From the cell containing the given text, extract its center point as (X, Y) coordinate. 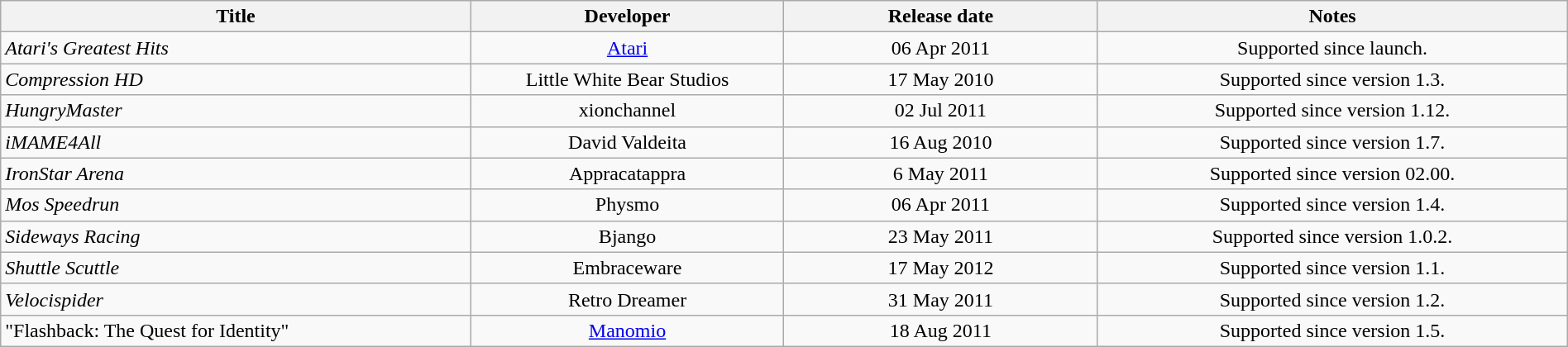
Supported since version 1.4. (1332, 205)
HungryMaster (236, 111)
Atari's Greatest Hits (236, 48)
Supported since version 1.5. (1332, 330)
Supported since version 02.00. (1332, 173)
Shuttle Scuttle (236, 268)
Compression HD (236, 79)
Little White Bear Studios (627, 79)
IronStar Arena (236, 173)
Embraceware (627, 268)
Supported since version 1.1. (1332, 268)
David Valdeita (627, 142)
Supported since version 1.3. (1332, 79)
Retro Dreamer (627, 299)
Appracatappra (627, 173)
Notes (1332, 17)
Supported since launch. (1332, 48)
"Flashback: The Quest for Identity" (236, 330)
Supported since version 1.0.2. (1332, 236)
02 Jul 2011 (941, 111)
Supported since version 1.12. (1332, 111)
Supported since version 1.7. (1332, 142)
Velocispider (236, 299)
Physmo (627, 205)
Mos Speedrun (236, 205)
Sideways Racing (236, 236)
xionchannel (627, 111)
23 May 2011 (941, 236)
Title (236, 17)
17 May 2010 (941, 79)
Manomio (627, 330)
17 May 2012 (941, 268)
6 May 2011 (941, 173)
Atari (627, 48)
Supported since version 1.2. (1332, 299)
Developer (627, 17)
18 Aug 2011 (941, 330)
Bjango (627, 236)
16 Aug 2010 (941, 142)
Release date (941, 17)
31 May 2011 (941, 299)
iMAME4All (236, 142)
